Capture the cell that displays the provided text and extract its (X, Y) central coordinate. 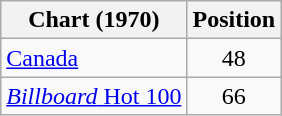
66 (234, 96)
Canada (94, 58)
Position (234, 20)
Billboard Hot 100 (94, 96)
Chart (1970) (94, 20)
48 (234, 58)
